For the text-containing cell, return its midpoint in [X, Y] coordinate format. 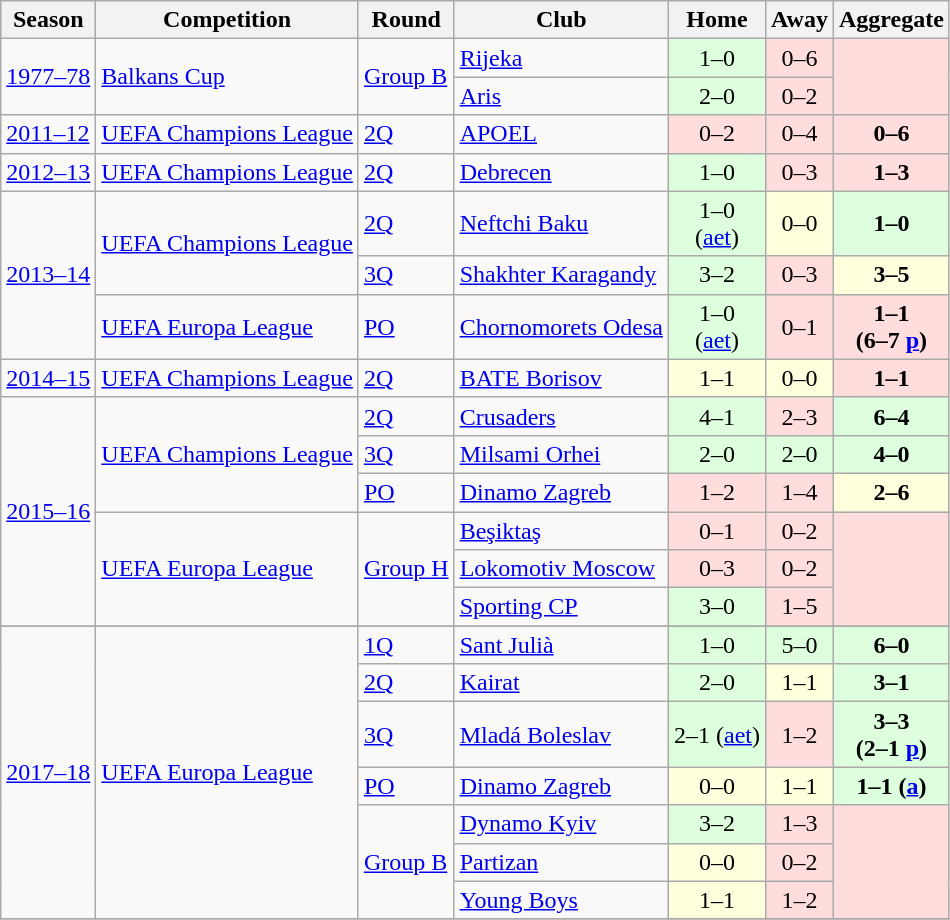
2–3 [800, 416]
1–5 [800, 607]
Club [561, 20]
Neftchi Baku [561, 224]
Partizan [561, 862]
Kairat [561, 683]
Round [406, 20]
Sporting CP [561, 607]
Mladá Boleslav [561, 734]
Group H [406, 569]
Balkans Cup [228, 77]
3–0 [716, 607]
Milsami Orhei [561, 454]
2012–13 [48, 172]
2013–14 [48, 275]
BATE Borisov [561, 378]
2–1 (aet) [716, 734]
6–4 [891, 416]
2017–18 [48, 772]
3–5 [891, 275]
1–4 [800, 492]
1–1(6–7 p) [891, 326]
Aris [561, 96]
4–0 [891, 454]
Young Boys [561, 900]
3–3(2–1 p) [891, 734]
Competition [228, 20]
Rijeka [561, 58]
Crusaders [561, 416]
2014–15 [48, 378]
APOEL [561, 134]
Shakhter Karagandy [561, 275]
4–1 [716, 416]
Away [800, 20]
0–4 [800, 134]
2–6 [891, 492]
Season [48, 20]
Chornomorets Odesa [561, 326]
Debrecen [561, 172]
Beşiktaş [561, 531]
3–1 [891, 683]
1977–78 [48, 77]
1–1 (a) [891, 786]
1Q [406, 645]
Sant Julià [561, 645]
Home [716, 20]
Aggregate [891, 20]
5–0 [800, 645]
2015–16 [48, 511]
2011–12 [48, 134]
Lokomotiv Moscow [561, 569]
6–0 [891, 645]
Dynamo Kyiv [561, 824]
